Find where the given text appears and provide that cell's center as (X, Y) coordinate. 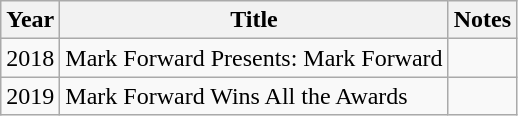
Mark Forward Wins All the Awards (254, 96)
Year (30, 20)
2018 (30, 58)
Mark Forward Presents: Mark Forward (254, 58)
Title (254, 20)
Notes (482, 20)
2019 (30, 96)
